Output the (x, y) coordinate of the center of the cell containing the given text.  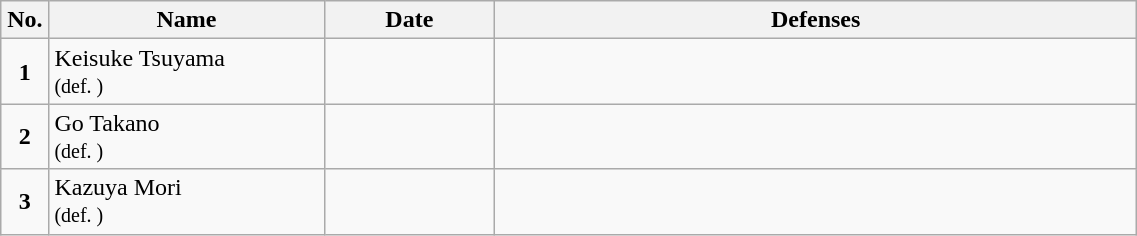
3 (25, 202)
Keisuke Tsuyama (def. ) (186, 72)
Date (409, 20)
Name (186, 20)
Defenses (816, 20)
No. (25, 20)
Go Takano (def. ) (186, 136)
Kazuya Mori (def. ) (186, 202)
2 (25, 136)
1 (25, 72)
